Output the (X, Y) coordinate of the center of the cell containing the given text.  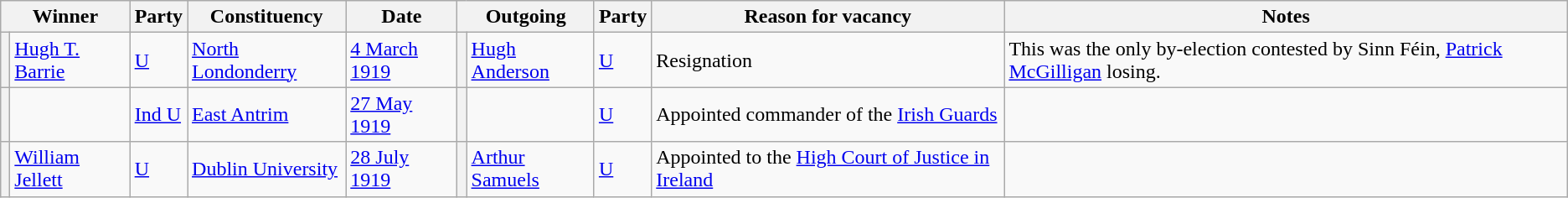
Appointed to the High Court of Justice in Ireland (828, 169)
North Londonderry (266, 60)
Hugh Anderson (530, 60)
East Antrim (266, 114)
Constituency (266, 17)
Dublin University (266, 169)
Date (402, 17)
Winner (65, 17)
Appointed commander of the Irish Guards (828, 114)
This was the only by-election contested by Sinn Féin, Patrick McGilligan losing. (1286, 60)
Notes (1286, 17)
4 March 1919 (402, 60)
Reason for vacancy (828, 17)
Hugh T. Barrie (70, 60)
28 July 1919 (402, 169)
Resignation (828, 60)
William Jellett (70, 169)
27 May 1919 (402, 114)
Ind U (158, 114)
Arthur Samuels (530, 169)
Outgoing (526, 17)
